Provide the (X, Y) coordinate of the cell's center where the given text is located.  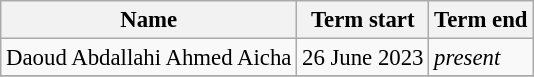
present (481, 58)
Daoud Abdallahi Ahmed Aicha (149, 58)
Term end (481, 20)
Term start (363, 20)
Name (149, 20)
26 June 2023 (363, 58)
